Detect which cell encompasses the target text, then output its (x, y) center coordinate. 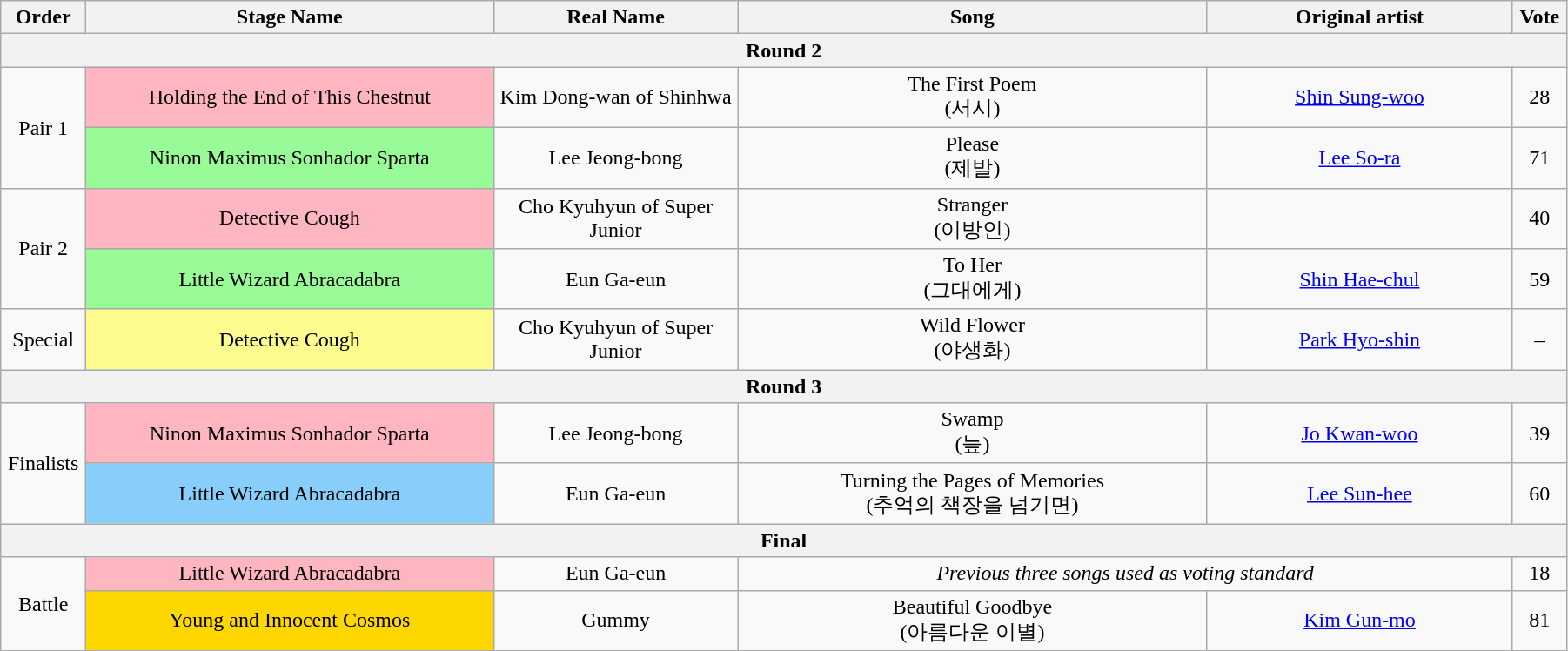
Gummy (616, 621)
81 (1539, 621)
Swamp(늪) (973, 433)
Round 3 (784, 386)
Pair 1 (44, 127)
Song (973, 17)
Jo Kwan-woo (1359, 433)
Stranger(이방인) (973, 218)
Previous three songs used as voting standard (1125, 574)
Please(제발) (973, 158)
Beautiful Goodbye(아름다운 이별) (973, 621)
Round 2 (784, 50)
Special (44, 339)
Original artist (1359, 17)
40 (1539, 218)
Wild Flower(야생화) (973, 339)
71 (1539, 158)
Real Name (616, 17)
18 (1539, 574)
59 (1539, 279)
To Her(그대에게) (973, 279)
Stage Name (290, 17)
Park Hyo-shin (1359, 339)
Order (44, 17)
The First Poem(서시) (973, 97)
60 (1539, 493)
Young and Innocent Cosmos (290, 621)
Final (784, 540)
Lee Sun-hee (1359, 493)
Holding the End of This Chestnut (290, 97)
Shin Sung-woo (1359, 97)
Finalists (44, 463)
Battle (44, 604)
Vote (1539, 17)
Lee So-ra (1359, 158)
Pair 2 (44, 249)
Kim Dong-wan of Shinhwa (616, 97)
Shin Hae-chul (1359, 279)
39 (1539, 433)
– (1539, 339)
Turning the Pages of Memories(추억의 책장을 넘기면) (973, 493)
Kim Gun-mo (1359, 621)
28 (1539, 97)
